Extract the (X, Y) coordinate from the center of the cell holding the provided text.  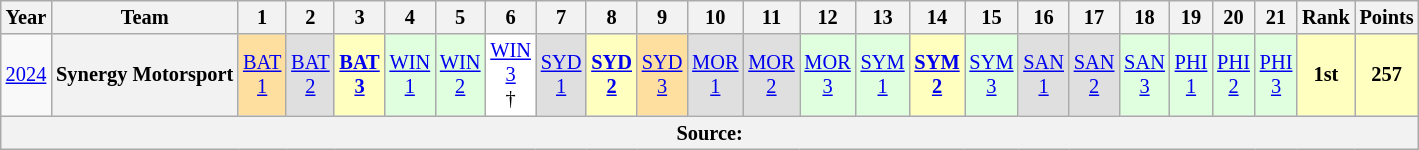
SAN3 (1144, 75)
2 (310, 17)
Year (26, 17)
20 (1234, 17)
BAT1 (262, 75)
Rank (1326, 17)
WIN3† (510, 75)
18 (1144, 17)
19 (1192, 17)
BAT3 (359, 75)
Points (1387, 17)
Source: (710, 133)
WIN2 (460, 75)
17 (1094, 17)
MOR3 (828, 75)
14 (938, 17)
15 (991, 17)
SYD3 (662, 75)
4 (410, 17)
SAN1 (1043, 75)
Team (144, 17)
2024 (26, 75)
WIN1 (410, 75)
MOR2 (771, 75)
BAT2 (310, 75)
PHI3 (1276, 75)
7 (561, 17)
SYM2 (938, 75)
1 (262, 17)
9 (662, 17)
SAN2 (1094, 75)
16 (1043, 17)
SYM3 (991, 75)
PHI1 (1192, 75)
Synergy Motorsport (144, 75)
3 (359, 17)
SYD2 (611, 75)
SYD1 (561, 75)
11 (771, 17)
1st (1326, 75)
8 (611, 17)
MOR1 (715, 75)
SYM1 (883, 75)
6 (510, 17)
257 (1387, 75)
5 (460, 17)
13 (883, 17)
PHI2 (1234, 75)
12 (828, 17)
21 (1276, 17)
10 (715, 17)
